Scan for the cell matching the given text and deliver its (x, y) coordinate at center. 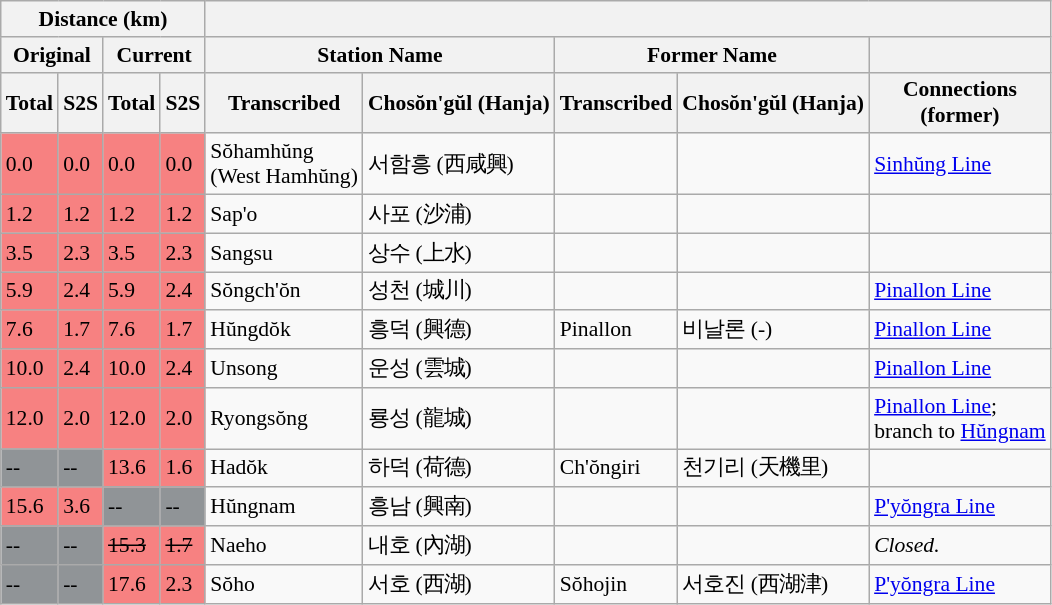
Closed. (960, 546)
서호 (西湖) (459, 584)
Station Name (380, 55)
성천 (城川) (459, 292)
Current (154, 55)
서호진 (西湖津) (773, 584)
하덕 (荷德) (459, 468)
Ryongsŏng (284, 418)
Hadŏk (284, 468)
Sinhŭng Line (960, 164)
Original (52, 55)
Ch'ŏngiri (616, 468)
흥남 (興南) (459, 508)
Sŏngch'ŏn (284, 292)
13.6 (132, 468)
15.6 (30, 508)
Sap'o (284, 214)
Sangsu (284, 252)
17.6 (132, 584)
천기리 (天機里) (773, 468)
Sŏhojin (616, 584)
Unsong (284, 368)
상수 (上水) (459, 252)
Former Name (712, 55)
사포 (沙浦) (459, 214)
Sŏhamhŭng(West Hamhŭng) (284, 164)
Connections(former) (960, 102)
3.6 (80, 508)
1.6 (182, 468)
Pinallon Line;branch to Hŭngnam (960, 418)
Distance (km) (104, 19)
서함흥 (西咸興) (459, 164)
내호 (內湖) (459, 546)
룡성 (龍城) (459, 418)
Hŭngdŏk (284, 330)
Pinallon (616, 330)
비날론 (-) (773, 330)
흥덕 (興德) (459, 330)
Sŏho (284, 584)
운성 (雲城) (459, 368)
15.3 (132, 546)
Hŭngnam (284, 508)
Naeho (284, 546)
